Return the (x, y) coordinate for the center point of the cell that contains the specified text.  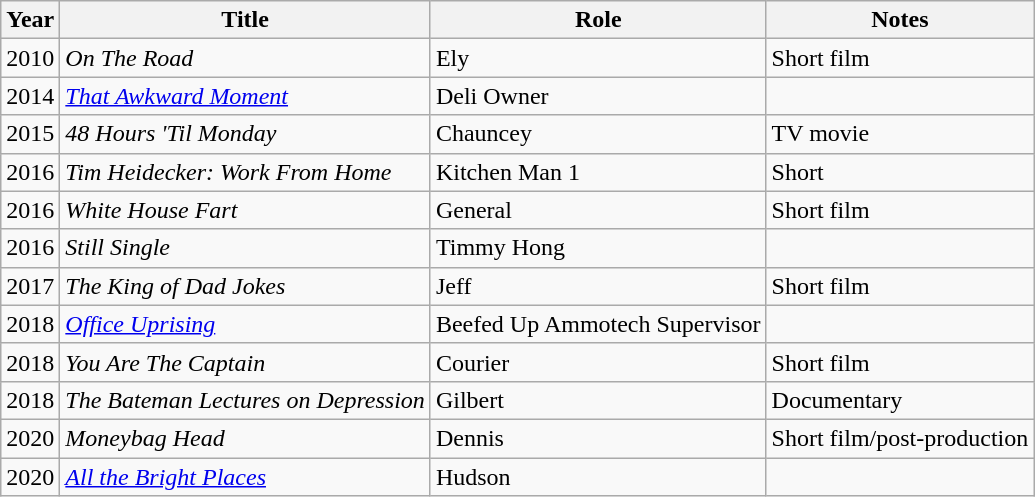
Short (900, 172)
2014 (30, 96)
Office Uprising (246, 324)
Hudson (598, 477)
The Bateman Lectures on Depression (246, 400)
All the Bright Places (246, 477)
Jeff (598, 286)
Documentary (900, 400)
Role (598, 20)
Moneybag Head (246, 438)
2010 (30, 58)
Beefed Up Ammotech Supervisor (598, 324)
General (598, 210)
Kitchen Man 1 (598, 172)
Ely (598, 58)
2017 (30, 286)
Deli Owner (598, 96)
48 Hours 'Til Monday (246, 134)
Timmy Hong (598, 248)
You Are The Captain (246, 362)
Short film/post-production (900, 438)
Year (30, 20)
Chauncey (598, 134)
Notes (900, 20)
Tim Heidecker: Work From Home (246, 172)
2015 (30, 134)
The King of Dad Jokes (246, 286)
Gilbert (598, 400)
Title (246, 20)
Dennis (598, 438)
Still Single (246, 248)
Courier (598, 362)
TV movie (900, 134)
That Awkward Moment (246, 96)
White House Fart (246, 210)
On The Road (246, 58)
